For the text-containing cell, return its midpoint in [x, y] coordinate format. 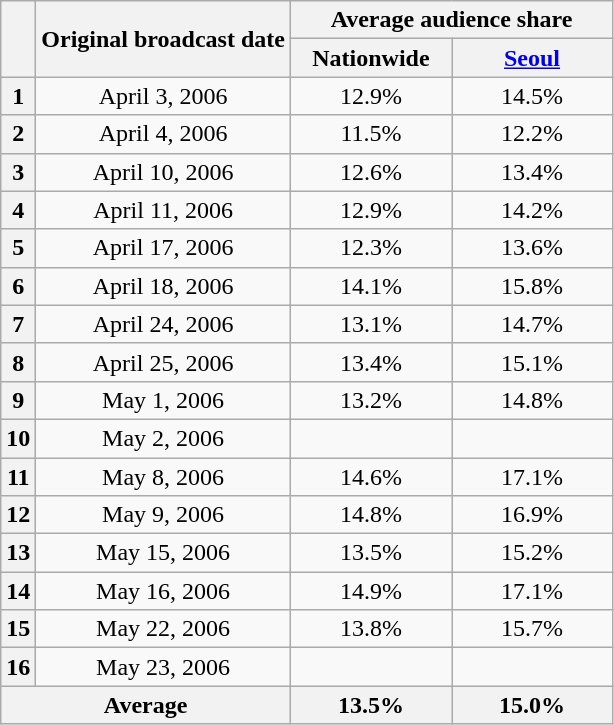
April 17, 2006 [164, 248]
15.0% [532, 705]
April 10, 2006 [164, 172]
May 9, 2006 [164, 515]
9 [18, 400]
8 [18, 362]
10 [18, 438]
Original broadcast date [164, 39]
13.8% [370, 629]
15 [18, 629]
May 15, 2006 [164, 553]
12.3% [370, 248]
14.1% [370, 286]
14.2% [532, 210]
15.8% [532, 286]
April 11, 2006 [164, 210]
May 16, 2006 [164, 591]
April 4, 2006 [164, 134]
7 [18, 324]
May 8, 2006 [164, 477]
16.9% [532, 515]
April 18, 2006 [164, 286]
Average audience share [451, 20]
12.6% [370, 172]
11 [18, 477]
3 [18, 172]
14 [18, 591]
2 [18, 134]
6 [18, 286]
April 25, 2006 [164, 362]
15.7% [532, 629]
1 [18, 96]
Nationwide [370, 58]
12 [18, 515]
4 [18, 210]
16 [18, 667]
April 24, 2006 [164, 324]
13.6% [532, 248]
April 3, 2006 [164, 96]
May 22, 2006 [164, 629]
11.5% [370, 134]
13.2% [370, 400]
14.6% [370, 477]
Seoul [532, 58]
13.1% [370, 324]
May 2, 2006 [164, 438]
14.7% [532, 324]
Average [146, 705]
5 [18, 248]
14.9% [370, 591]
14.5% [532, 96]
May 23, 2006 [164, 667]
13 [18, 553]
12.2% [532, 134]
15.2% [532, 553]
15.1% [532, 362]
May 1, 2006 [164, 400]
